Return the [X, Y] coordinate for the center point of the cell that contains the specified text.  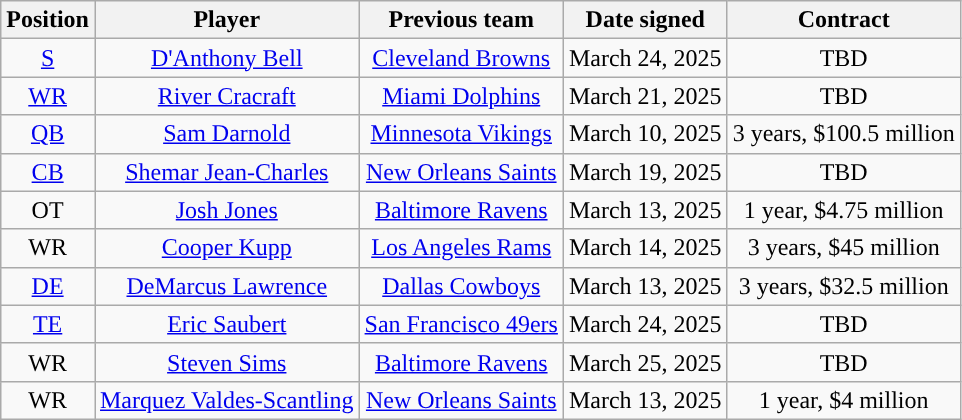
TE [48, 324]
March 14, 2025 [645, 248]
Steven Sims [226, 362]
Date signed [645, 20]
3 years, $45 million [844, 248]
DE [48, 286]
Cooper Kupp [226, 248]
Position [48, 20]
Player [226, 20]
DeMarcus Lawrence [226, 286]
Previous team [461, 20]
3 years, $32.5 million [844, 286]
CB [48, 172]
Marquez Valdes-Scantling [226, 400]
Shemar Jean-Charles [226, 172]
March 25, 2025 [645, 362]
1 year, $4.75 million [844, 210]
Miami Dolphins [461, 96]
Sam Darnold [226, 134]
D'Anthony Bell [226, 58]
1 year, $4 million [844, 400]
Cleveland Browns [461, 58]
March 10, 2025 [645, 134]
Minnesota Vikings [461, 134]
OT [48, 210]
Los Angeles Rams [461, 248]
March 21, 2025 [645, 96]
San Francisco 49ers [461, 324]
March 19, 2025 [645, 172]
Eric Saubert [226, 324]
Contract [844, 20]
River Cracraft [226, 96]
S [48, 58]
QB [48, 134]
Josh Jones [226, 210]
Dallas Cowboys [461, 286]
3 years, $100.5 million [844, 134]
